Scan for the cell matching the given text and deliver its (X, Y) coordinate at center. 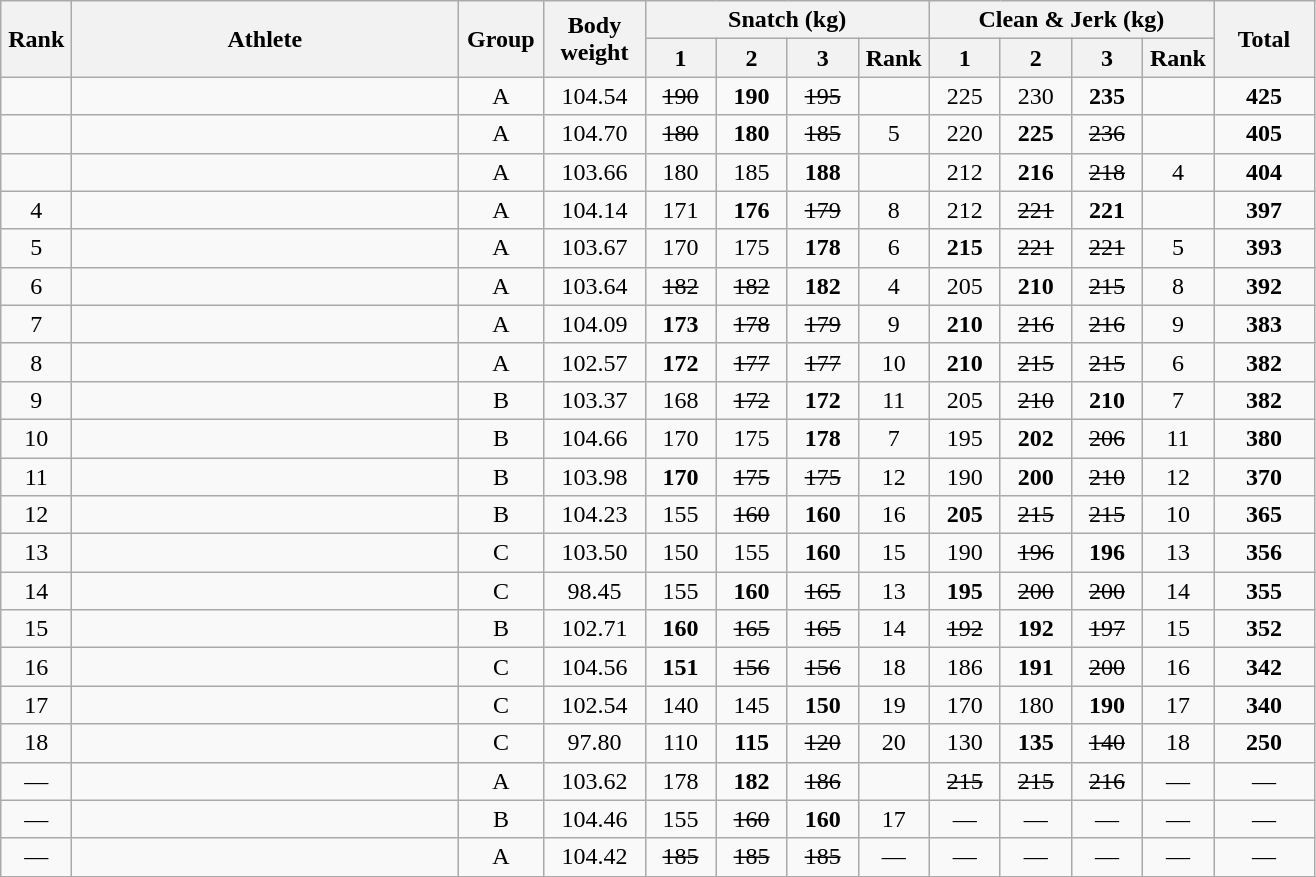
103.37 (594, 400)
104.66 (594, 438)
103.67 (594, 248)
235 (1106, 96)
Body weight (594, 39)
103.64 (594, 286)
130 (964, 743)
Total (1264, 39)
115 (752, 743)
365 (1264, 515)
103.66 (594, 172)
102.71 (594, 629)
197 (1106, 629)
380 (1264, 438)
405 (1264, 134)
352 (1264, 629)
206 (1106, 438)
103.98 (594, 477)
370 (1264, 477)
102.57 (594, 362)
104.56 (594, 667)
104.14 (594, 210)
104.46 (594, 819)
383 (1264, 324)
191 (1036, 667)
218 (1106, 172)
98.45 (594, 591)
392 (1264, 286)
250 (1264, 743)
Group (501, 39)
355 (1264, 591)
104.54 (594, 96)
110 (680, 743)
104.42 (594, 857)
404 (1264, 172)
103.50 (594, 553)
135 (1036, 743)
Snatch (kg) (787, 20)
Clean & Jerk (kg) (1071, 20)
342 (1264, 667)
173 (680, 324)
188 (822, 172)
425 (1264, 96)
104.70 (594, 134)
356 (1264, 553)
120 (822, 743)
97.80 (594, 743)
397 (1264, 210)
236 (1106, 134)
145 (752, 705)
Athlete (265, 39)
102.54 (594, 705)
220 (964, 134)
230 (1036, 96)
176 (752, 210)
202 (1036, 438)
393 (1264, 248)
20 (894, 743)
151 (680, 667)
104.09 (594, 324)
340 (1264, 705)
168 (680, 400)
171 (680, 210)
103.62 (594, 781)
19 (894, 705)
104.23 (594, 515)
